Determine the (x, y) coordinate at the center of the cell enclosing the given text.  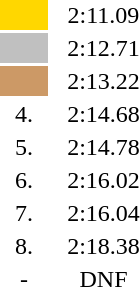
6. (24, 180)
7. (24, 213)
4. (24, 114)
5. (24, 147)
8. (24, 246)
